Identify which cell holds the provided text, then report its [X, Y] central coordinate. 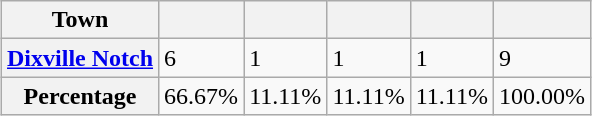
6 [202, 58]
Town [80, 20]
Dixville Notch [80, 58]
9 [542, 58]
Percentage [80, 96]
100.00% [542, 96]
66.67% [202, 96]
